From the cell containing the given text, extract its center point as (x, y) coordinate. 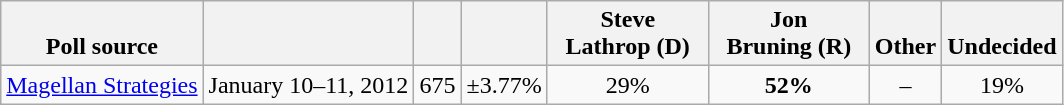
Magellan Strategies (102, 85)
SteveLathrop (D) (628, 34)
JonBruning (R) (788, 34)
Undecided (1002, 34)
– (905, 85)
±3.77% (504, 85)
Poll source (102, 34)
52% (788, 85)
29% (628, 85)
Other (905, 34)
January 10–11, 2012 (308, 85)
19% (1002, 85)
675 (438, 85)
